Provide the [x, y] coordinate of the cell's center where the given text is located.  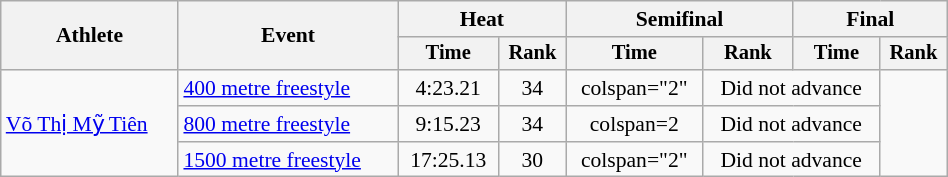
4:23.21 [448, 88]
colspan=2 [634, 124]
Võ Thị Mỹ Tiên [90, 124]
400 metre freestyle [288, 88]
colspan="2" [634, 88]
Heat [482, 19]
Semifinal [680, 19]
Final [870, 19]
800 metre freestyle [288, 124]
Athlete [90, 36]
9:15.23 [448, 124]
Event [288, 36]
